Find where the given text appears and provide that cell's center as (x, y) coordinate. 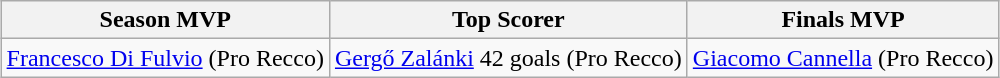
Giacomo Cannella (Pro Recco) (843, 58)
Gergő Zalánki 42 goals (Pro Recco) (508, 58)
Finals MVP (843, 20)
Season MVP (165, 20)
Top Scorer (508, 20)
Francesco Di Fulvio (Pro Recco) (165, 58)
